Find where the given text appears and provide that cell's center as [X, Y] coordinate. 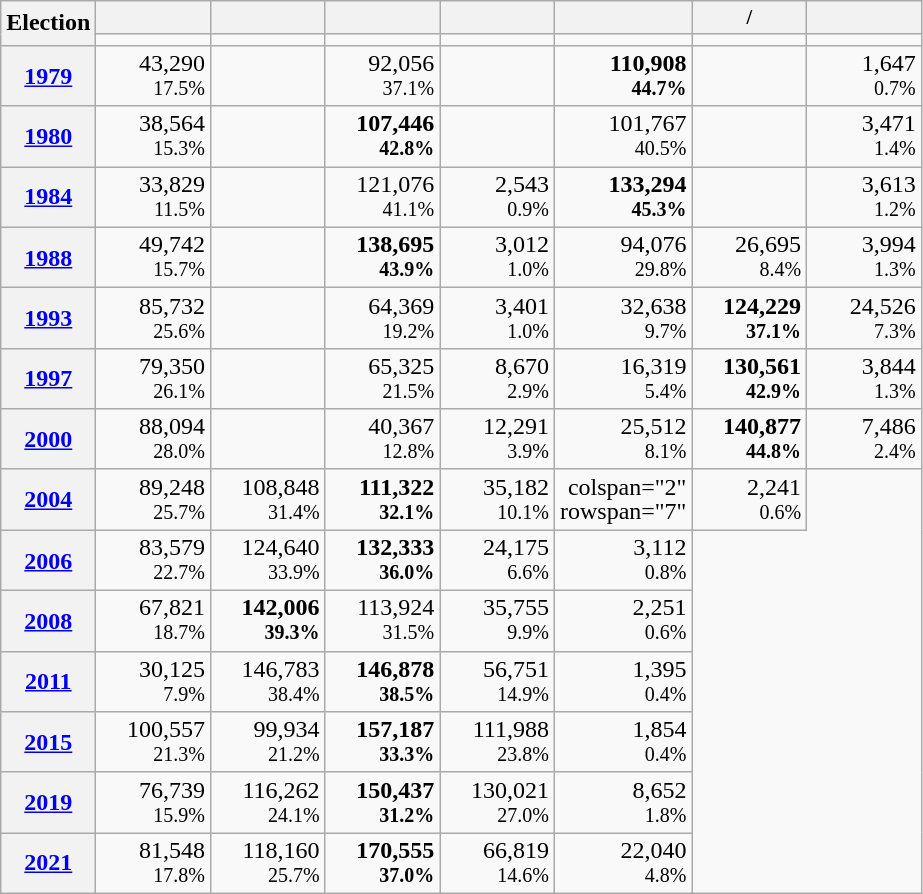
88,09428.0% [154, 440]
113,92431.5% [382, 622]
1988 [48, 258]
118,16025.7% [268, 864]
170,55537.0% [382, 864]
8,6521.8% [623, 802]
3,1120.8% [623, 560]
8,6702.9% [498, 378]
121,07641.1% [382, 198]
24,1756.6% [498, 560]
30,1257.9% [154, 682]
108,84831.4% [268, 500]
/ [750, 18]
3,4011.0% [498, 318]
56,75114.9% [498, 682]
138,69543.9% [382, 258]
2004 [48, 500]
1,8540.4% [623, 742]
83,57922.7% [154, 560]
94,07629.8% [623, 258]
65,32521.5% [382, 378]
157,18733.3% [382, 742]
2,2410.6% [750, 500]
40,36712.8% [382, 440]
22,0404.8% [623, 864]
146,78338.4% [268, 682]
111,32232.1% [382, 500]
67,82118.7% [154, 622]
3,6131.2% [864, 198]
3,0121.0% [498, 258]
100,55721.3% [154, 742]
12,2913.9% [498, 440]
1,6470.7% [864, 76]
33,82911.5% [154, 198]
107,44642.8% [382, 136]
2006 [48, 560]
32,6389.7% [623, 318]
130,56142.9% [750, 378]
1993 [48, 318]
124,22937.1% [750, 318]
35,7559.9% [498, 622]
3,8441.3% [864, 378]
150,43731.2% [382, 802]
2019 [48, 802]
92,05637.1% [382, 76]
2008 [48, 622]
101,76740.5% [623, 136]
2000 [48, 440]
64,36919.2% [382, 318]
124,64033.9% [268, 560]
2,5430.9% [498, 198]
3,4711.4% [864, 136]
85,73225.6% [154, 318]
1979 [48, 76]
26,6958.4% [750, 258]
1997 [48, 378]
16,3195.4% [623, 378]
35,18210.1% [498, 500]
2,2510.6% [623, 622]
25,5128.1% [623, 440]
66,81914.6% [498, 864]
1980 [48, 136]
2015 [48, 742]
7,4862.4% [864, 440]
49,74215.7% [154, 258]
43,29017.5% [154, 76]
24,5267.3% [864, 318]
2011 [48, 682]
Election [48, 24]
132,33336.0% [382, 560]
1,3950.4% [623, 682]
130,02127.0% [498, 802]
1984 [48, 198]
76,73915.9% [154, 802]
colspan="2" rowspan="7" [623, 500]
111,98823.8% [498, 742]
116,26224.1% [268, 802]
38,56415.3% [154, 136]
133,29445.3% [623, 198]
2021 [48, 864]
110,90844.7% [623, 76]
146,87838.5% [382, 682]
79,35026.1% [154, 378]
142,00639.3% [268, 622]
81,54817.8% [154, 864]
140,87744.8% [750, 440]
3,9941.3% [864, 258]
99,93421.2% [268, 742]
89,24825.7% [154, 500]
